Scan for the cell matching the given text and deliver its (X, Y) coordinate at center. 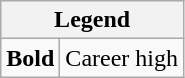
Bold (30, 58)
Legend (92, 20)
Career high (122, 58)
